From the cell containing the given text, extract its center point as (x, y) coordinate. 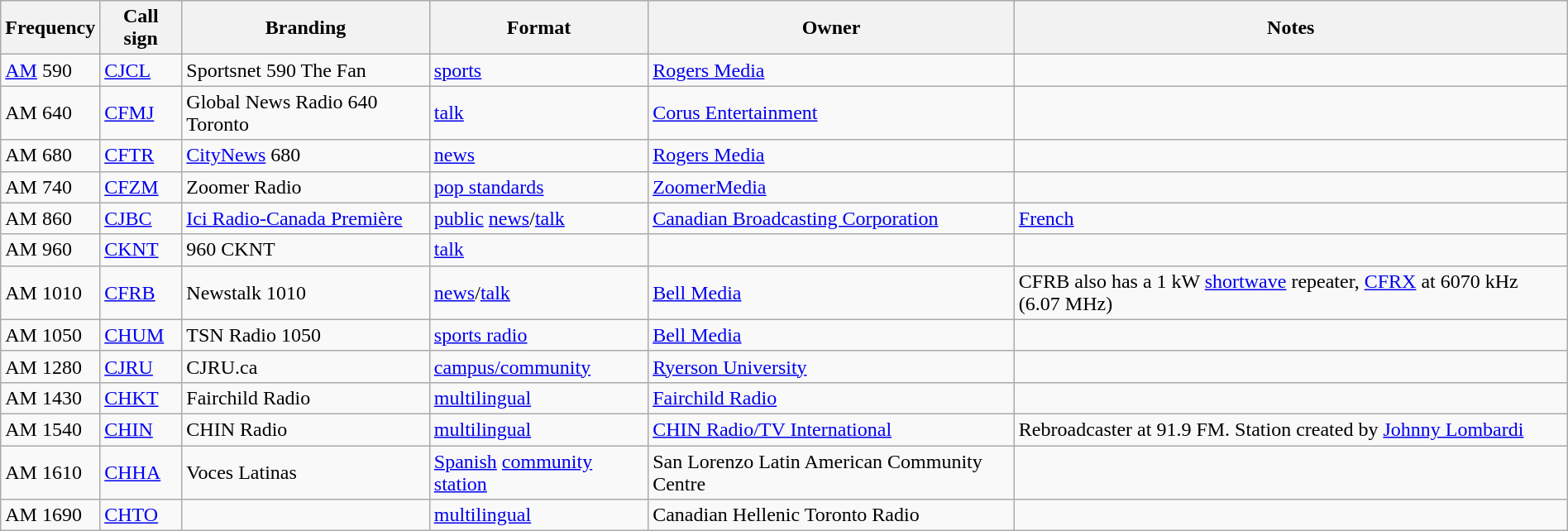
Ryerson University (832, 366)
AM 680 (50, 155)
San Lorenzo Latin American Community Centre (832, 471)
public news/talk (538, 218)
AM 1540 (50, 429)
AM 1010 (50, 293)
Corus Entertainment (832, 112)
Sportsnet 590 The Fan (306, 70)
Canadian Hellenic Toronto Radio (832, 515)
CFMJ (141, 112)
AM 1690 (50, 515)
Zoomer Radio (306, 187)
sports (538, 70)
CFTR (141, 155)
CFRB also has a 1 kW shortwave repeater, CFRX at 6070 kHz (6.07 MHz) (1290, 293)
CHIN Radio/TV International (832, 429)
CHHA (141, 471)
960 CKNT (306, 250)
AM 1610 (50, 471)
CFRB (141, 293)
Frequency (50, 28)
CityNews 680 (306, 155)
French (1290, 218)
AM 860 (50, 218)
CFZM (141, 187)
Notes (1290, 28)
CJRU (141, 366)
AM 1050 (50, 335)
CJRU.ca (306, 366)
CJCL (141, 70)
Branding (306, 28)
Voces Latinas (306, 471)
Rebroadcaster at 91.9 FM. Station created by Johnny Lombardi (1290, 429)
AM 960 (50, 250)
Newstalk 1010 (306, 293)
Call sign (141, 28)
pop standards (538, 187)
CJBC (141, 218)
CKNT (141, 250)
Canadian Broadcasting Corporation (832, 218)
CHKT (141, 398)
TSN Radio 1050 (306, 335)
Owner (832, 28)
Format (538, 28)
news/talk (538, 293)
Spanish community station (538, 471)
Global News Radio 640 Toronto (306, 112)
news (538, 155)
ZoomerMedia (832, 187)
CHIN Radio (306, 429)
AM 740 (50, 187)
CHTO (141, 515)
campus/community (538, 366)
CHIN (141, 429)
AM 1430 (50, 398)
AM 590 (50, 70)
CHUM (141, 335)
AM 1280 (50, 366)
sports radio (538, 335)
Ici Radio-Canada Première (306, 218)
AM 640 (50, 112)
